Output the [X, Y] coordinate of the center of the cell containing the given text.  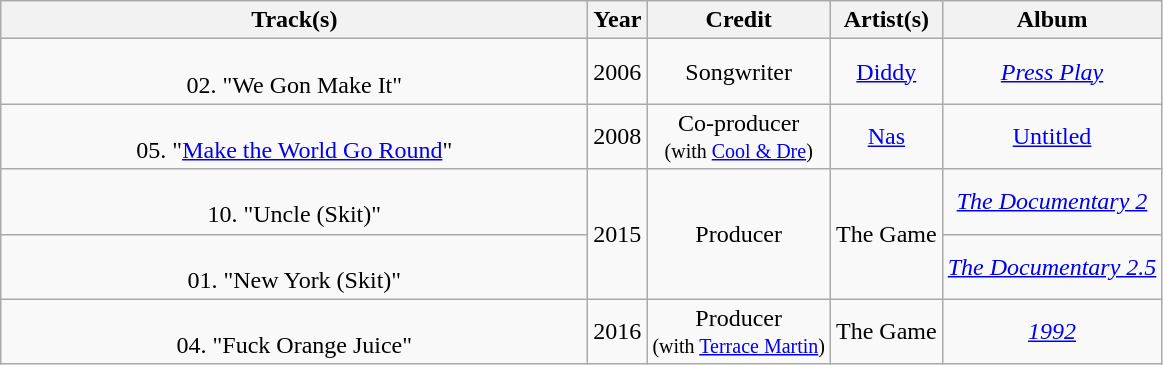
Producer [739, 234]
Nas [887, 136]
Album [1052, 20]
1992 [1052, 332]
Songwriter [739, 72]
Track(s) [294, 20]
05. "Make the World Go Round" [294, 136]
2015 [618, 234]
Producer (with Terrace Martin) [739, 332]
Co-producer (with Cool & Dre) [739, 136]
Press Play [1052, 72]
10. "Uncle (Skit)" [294, 202]
02. "We Gon Make It" [294, 72]
Credit [739, 20]
The Documentary 2.5 [1052, 266]
Artist(s) [887, 20]
01. "New York (Skit)" [294, 266]
Diddy [887, 72]
04. "Fuck Orange Juice" [294, 332]
Untitled [1052, 136]
The Documentary 2 [1052, 202]
2008 [618, 136]
Year [618, 20]
2006 [618, 72]
2016 [618, 332]
